Detect which cell encompasses the target text, then output its [x, y] center coordinate. 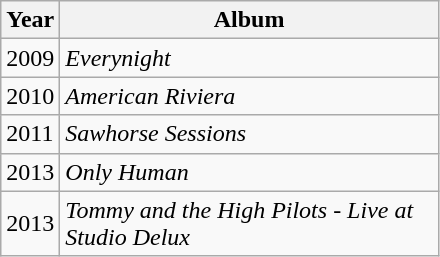
2011 [30, 134]
Album [250, 20]
2009 [30, 58]
2010 [30, 96]
American Riviera [250, 96]
Tommy and the High Pilots - Live at Studio Delux [250, 224]
Everynight [250, 58]
Sawhorse Sessions [250, 134]
Year [30, 20]
Only Human [250, 172]
